Pinpoint the cell where the given text exists, returning its [X, Y] midpoint coordinate. 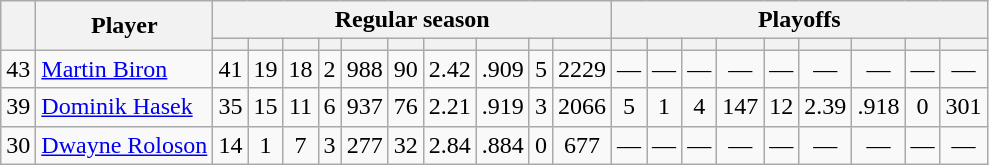
19 [266, 69]
.884 [502, 145]
.909 [502, 69]
35 [230, 107]
.918 [878, 107]
4 [700, 107]
277 [364, 145]
32 [406, 145]
30 [18, 145]
2 [330, 69]
15 [266, 107]
2.84 [450, 145]
937 [364, 107]
2.42 [450, 69]
2.39 [826, 107]
Playoffs [799, 20]
39 [18, 107]
Player [124, 26]
76 [406, 107]
677 [582, 145]
18 [300, 69]
12 [782, 107]
2066 [582, 107]
147 [740, 107]
Martin Biron [124, 69]
2.21 [450, 107]
Dwayne Roloson [124, 145]
6 [330, 107]
41 [230, 69]
301 [964, 107]
Dominik Hasek [124, 107]
2229 [582, 69]
7 [300, 145]
43 [18, 69]
Regular season [412, 20]
988 [364, 69]
.919 [502, 107]
11 [300, 107]
90 [406, 69]
14 [230, 145]
